Find where the given text appears and provide that cell's center as [X, Y] coordinate. 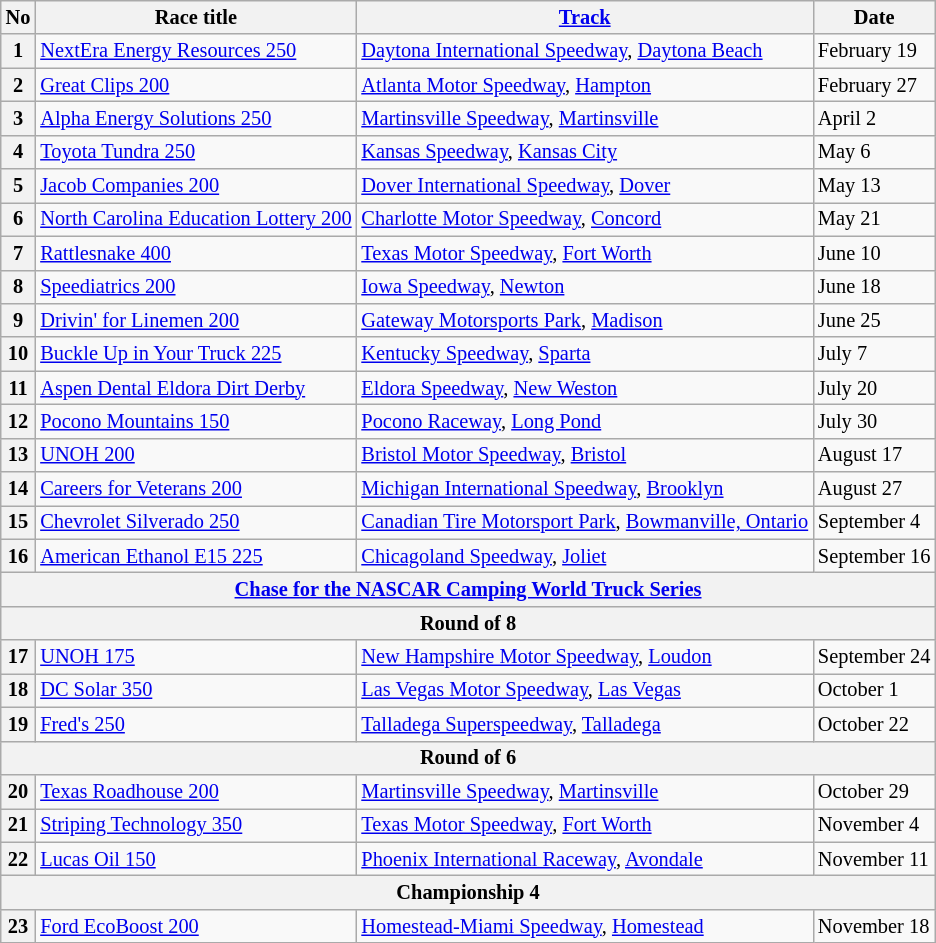
Track [584, 17]
Rattlesnake 400 [196, 253]
Round of 6 [468, 758]
Bristol Motor Speedway, Bristol [584, 455]
July 30 [874, 421]
2 [18, 85]
UNOH 200 [196, 455]
Talladega Superspeedway, Talladega [584, 724]
Careers for Veterans 200 [196, 489]
February 19 [874, 51]
September 16 [874, 556]
Pocono Raceway, Long Pond [584, 421]
August 27 [874, 489]
Lucas Oil 150 [196, 859]
21 [18, 825]
8 [18, 287]
Buckle Up in Your Truck 225 [196, 354]
Speediatrics 200 [196, 287]
17 [18, 657]
18 [18, 690]
UNOH 175 [196, 657]
Phoenix International Raceway, Avondale [584, 859]
June 18 [874, 287]
Atlanta Motor Speedway, Hampton [584, 85]
Chase for the NASCAR Camping World Truck Series [468, 589]
No [18, 17]
7 [18, 253]
DC Solar 350 [196, 690]
3 [18, 118]
Toyota Tundra 250 [196, 152]
Kentucky Speedway, Sparta [584, 354]
February 27 [874, 85]
10 [18, 354]
Kansas Speedway, Kansas City [584, 152]
Race title [196, 17]
April 2 [874, 118]
November 11 [874, 859]
11 [18, 388]
Iowa Speedway, Newton [584, 287]
Charlotte Motor Speedway, Concord [584, 219]
Championship 4 [468, 892]
9 [18, 320]
6 [18, 219]
July 7 [874, 354]
New Hampshire Motor Speedway, Loudon [584, 657]
4 [18, 152]
16 [18, 556]
Eldora Speedway, New Weston [584, 388]
May 6 [874, 152]
12 [18, 421]
Jacob Companies 200 [196, 186]
1 [18, 51]
November 18 [874, 926]
Fred's 250 [196, 724]
September 24 [874, 657]
November 4 [874, 825]
Las Vegas Motor Speedway, Las Vegas [584, 690]
20 [18, 791]
North Carolina Education Lottery 200 [196, 219]
Ford EcoBoost 200 [196, 926]
14 [18, 489]
June 10 [874, 253]
Homestead-Miami Speedway, Homestead [584, 926]
Aspen Dental Eldora Dirt Derby [196, 388]
October 22 [874, 724]
Great Clips 200 [196, 85]
July 20 [874, 388]
Alpha Energy Solutions 250 [196, 118]
August 17 [874, 455]
Striping Technology 350 [196, 825]
American Ethanol E15 225 [196, 556]
Texas Roadhouse 200 [196, 791]
15 [18, 522]
23 [18, 926]
Drivin' for Linemen 200 [196, 320]
May 21 [874, 219]
September 4 [874, 522]
Chevrolet Silverado 250 [196, 522]
5 [18, 186]
19 [18, 724]
October 1 [874, 690]
Pocono Mountains 150 [196, 421]
Round of 8 [468, 623]
Dover International Speedway, Dover [584, 186]
13 [18, 455]
May 13 [874, 186]
Daytona International Speedway, Daytona Beach [584, 51]
October 29 [874, 791]
June 25 [874, 320]
NextEra Energy Resources 250 [196, 51]
Gateway Motorsports Park, Madison [584, 320]
Chicagoland Speedway, Joliet [584, 556]
Michigan International Speedway, Brooklyn [584, 489]
22 [18, 859]
Date [874, 17]
Canadian Tire Motorsport Park, Bowmanville, Ontario [584, 522]
